Find where the given text appears and provide that cell's center as [x, y] coordinate. 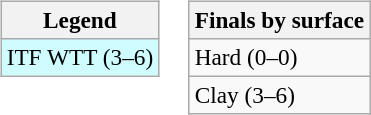
ITF WTT (3–6) [80, 57]
Legend [80, 20]
Finals by surface [279, 20]
Hard (0–0) [279, 57]
Clay (3–6) [279, 95]
